Pinpoint the cell where the given text exists, returning its [x, y] midpoint coordinate. 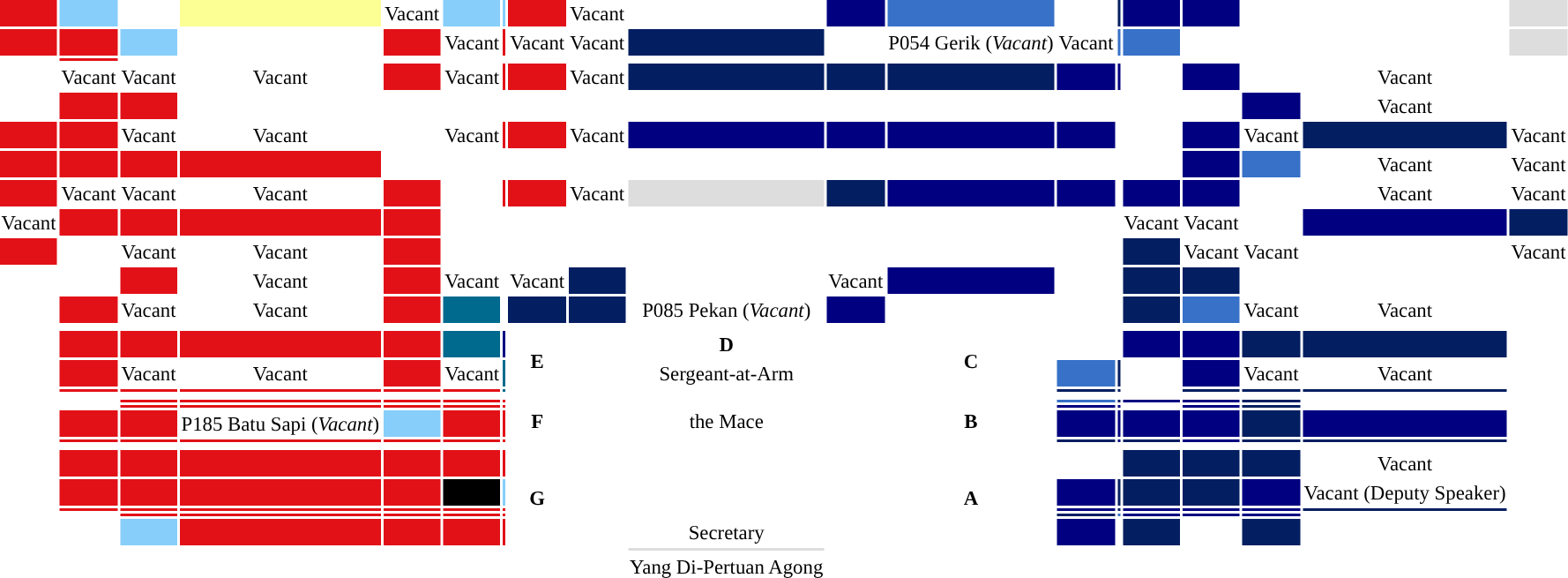
D [727, 344]
A [971, 498]
G [538, 498]
the Mace [727, 421]
P085 Pekan (Vacant) [727, 310]
Secretary [727, 532]
Sergeant-at-Arm [727, 373]
C [971, 362]
B [971, 421]
Vacant (Deputy Speaker) [1405, 492]
F [538, 421]
E [538, 362]
P185 Batu Sapi (Vacant) [280, 424]
P054 Gerik (Vacant) [971, 42]
